Return the (x, y) coordinate for the center point of the cell that contains the specified text.  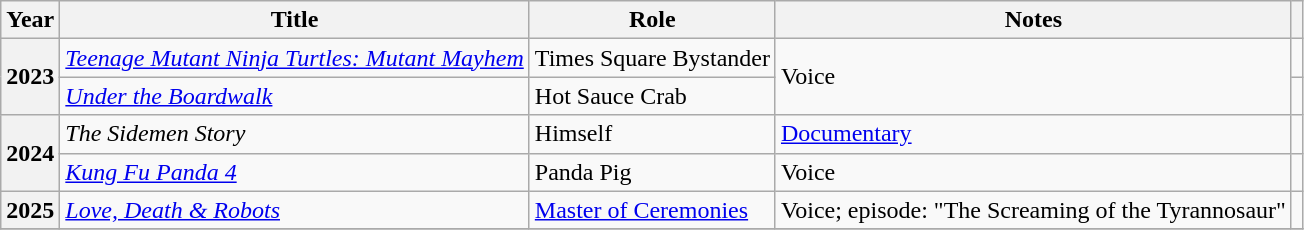
Under the Boardwalk (294, 96)
Times Square Bystander (652, 58)
Hot Sauce Crab (652, 96)
Teenage Mutant Ninja Turtles: Mutant Mayhem (294, 58)
Year (30, 20)
Documentary (1033, 134)
2024 (30, 153)
Panda Pig (652, 172)
Master of Ceremonies (652, 210)
2023 (30, 77)
The Sidemen Story (294, 134)
Voice; episode: "The Screaming of the Tyrannosaur" (1033, 210)
Love, Death & Robots (294, 210)
Kung Fu Panda 4 (294, 172)
2025 (30, 210)
Title (294, 20)
Role (652, 20)
Himself (652, 134)
Notes (1033, 20)
